Return the [x, y] coordinate for the center point of the cell that contains the specified text.  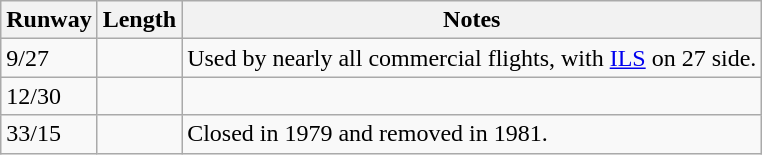
33/15 [49, 134]
9/27 [49, 58]
Length [139, 20]
Used by nearly all commercial flights, with ILS on 27 side. [472, 58]
12/30 [49, 96]
Notes [472, 20]
Closed in 1979 and removed in 1981. [472, 134]
Runway [49, 20]
